From the cell containing the given text, extract its center point as [X, Y] coordinate. 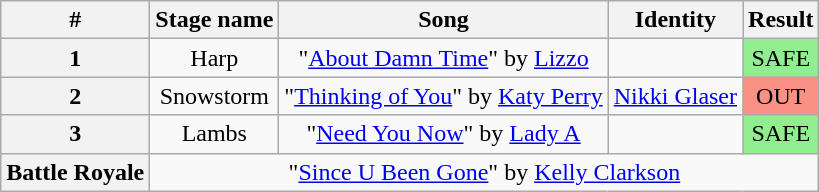
"Since U Been Gone" by Kelly Clarkson [484, 172]
Stage name [214, 20]
Snowstorm [214, 96]
Result [781, 20]
1 [76, 58]
Nikki Glaser [675, 96]
"About Damn Time" by Lizzo [444, 58]
"Thinking of You" by Katy Perry [444, 96]
3 [76, 134]
Battle Royale [76, 172]
"Need You Now" by Lady A [444, 134]
OUT [781, 96]
# [76, 20]
2 [76, 96]
Lambs [214, 134]
Song [444, 20]
Identity [675, 20]
Harp [214, 58]
